Search for the cell housing the specified text and yield its (x, y) center coordinate. 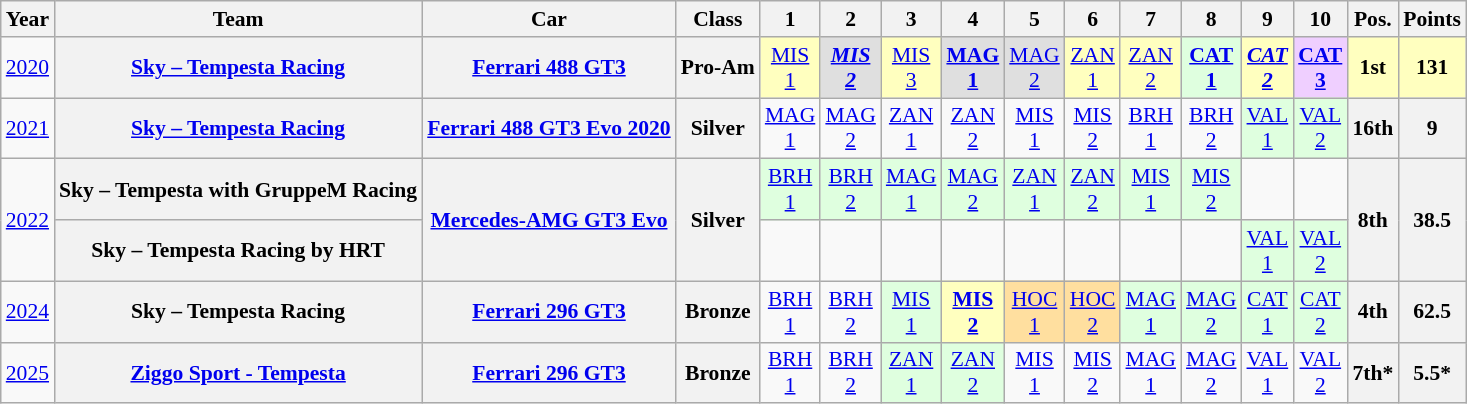
Points (1432, 19)
5.5* (1432, 372)
131 (1432, 68)
2025 (28, 372)
16th (1372, 128)
7th* (1372, 372)
4th (1372, 312)
Ferrari 488 GT3 Evo 2020 (549, 128)
Ziggo Sport - Tempesta (238, 372)
Team (238, 19)
10 (1320, 19)
Pos. (1372, 19)
2022 (28, 220)
2 (850, 19)
38.5 (1432, 220)
62.5 (1432, 312)
Mercedes-AMG GT3 Evo (549, 220)
3 (912, 19)
7 (1150, 19)
Class (718, 19)
5 (1034, 19)
CAT3 (1320, 68)
6 (1093, 19)
Car (549, 19)
MIS3 (912, 68)
2024 (28, 312)
HOC2 (1093, 312)
8th (1372, 220)
8 (1212, 19)
Sky – Tempesta with GruppeM Racing (238, 190)
2021 (28, 128)
1st (1372, 68)
HOC1 (1034, 312)
2020 (28, 68)
Ferrari 488 GT3 (549, 68)
Sky – Tempesta Racing by HRT (238, 250)
1 (790, 19)
4 (972, 19)
VAL2 (1320, 372)
Year (28, 19)
Pro-Am (718, 68)
